Capture the cell that displays the provided text and extract its (X, Y) central coordinate. 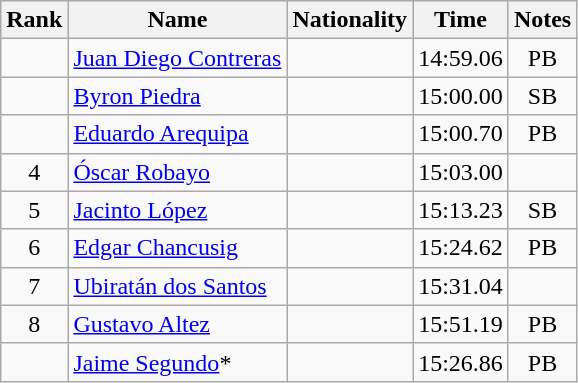
Ubiratán dos Santos (178, 286)
15:03.00 (461, 172)
Notes (542, 20)
15:51.19 (461, 324)
6 (34, 248)
Jaime Segundo* (178, 362)
14:59.06 (461, 58)
Gustavo Altez (178, 324)
8 (34, 324)
15:26.86 (461, 362)
Byron Piedra (178, 96)
Eduardo Arequipa (178, 134)
15:31.04 (461, 286)
15:24.62 (461, 248)
Name (178, 20)
15:00.00 (461, 96)
Edgar Chancusig (178, 248)
15:00.70 (461, 134)
5 (34, 210)
4 (34, 172)
Óscar Robayo (178, 172)
Jacinto López (178, 210)
7 (34, 286)
15:13.23 (461, 210)
Time (461, 20)
Nationality (350, 20)
Rank (34, 20)
Juan Diego Contreras (178, 58)
